Provide the [X, Y] coordinate of the cell's center where the given text is located.  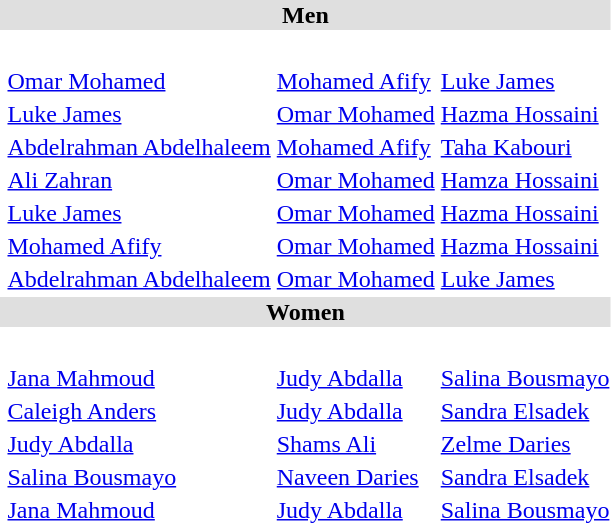
Ali Zahran [139, 180]
Shams Ali [356, 444]
Jana Mahmoud [139, 378]
Zelme Daries [525, 444]
Men [306, 15]
Naveen Daries [356, 477]
Women [306, 312]
Taha Kabouri [525, 147]
Hamza Hossaini [525, 180]
Caleigh Anders [139, 411]
